Return (X, Y) of the center of cell containing provided text 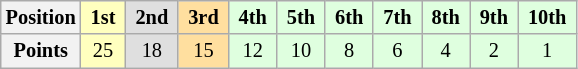
7th (397, 17)
10 (301, 51)
25 (104, 51)
Points (41, 51)
3rd (203, 17)
8 (349, 51)
5th (301, 17)
2 (494, 51)
9th (494, 17)
8th (446, 17)
4 (446, 51)
2nd (152, 17)
1 (547, 51)
4th (253, 17)
10th (547, 17)
1st (104, 17)
15 (203, 51)
18 (152, 51)
Position (41, 17)
12 (253, 51)
6th (349, 17)
6 (397, 51)
